Determine the (X, Y) coordinate at the center of the cell enclosing the given text.  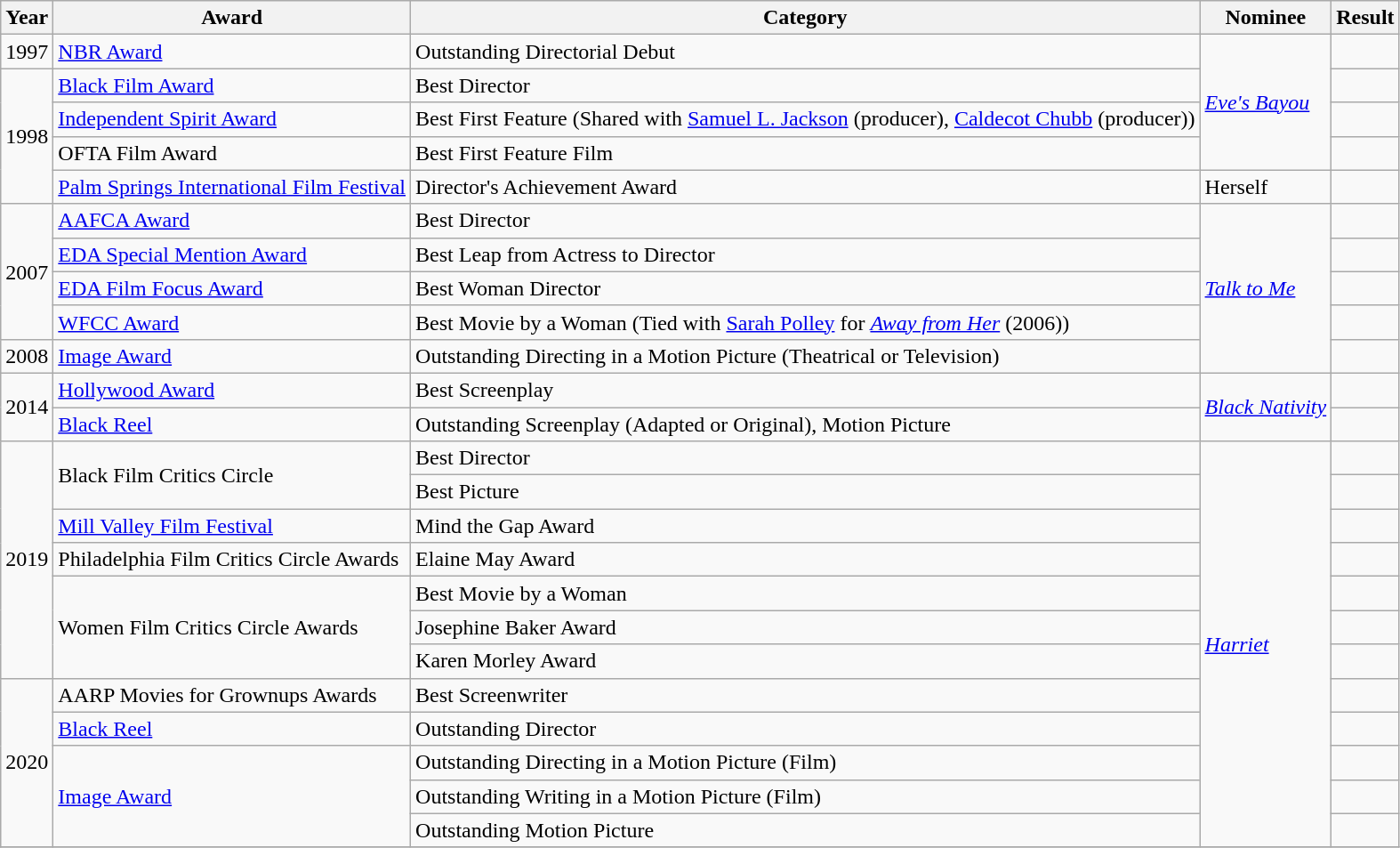
Hollywood Award (232, 390)
Nominee (1266, 18)
EDA Special Mention Award (232, 254)
1997 (27, 52)
Karen Morley Award (806, 661)
Black Film Critics Circle (232, 475)
Result (1365, 18)
Black Nativity (1266, 407)
Black Film Award (232, 85)
Mill Valley Film Festival (232, 526)
2008 (27, 356)
Women Film Critics Circle Awards (232, 627)
AARP Movies for Grownups Awards (232, 695)
Award (232, 18)
Best Screenplay (806, 390)
Outstanding Directorial Debut (806, 52)
Best Screenwriter (806, 695)
1998 (27, 136)
Mind the Gap Award (806, 526)
Best Movie by a Woman (Tied with Sarah Polley for Away from Her (2006)) (806, 322)
2007 (27, 271)
Best Picture (806, 492)
Director's Achievement Award (806, 187)
Herself (1266, 187)
WFCC Award (232, 322)
AAFCA Award (232, 221)
Independent Spirit Award (232, 119)
Outstanding Screenplay (Adapted or Original), Motion Picture (806, 424)
Palm Springs International Film Festival (232, 187)
Outstanding Writing in a Motion Picture (Film) (806, 796)
Best First Feature (Shared with Samuel L. Jackson (producer), Caldecot Chubb (producer)) (806, 119)
Outstanding Directing in a Motion Picture (Theatrical or Television) (806, 356)
Category (806, 18)
Harriet (1266, 644)
Year (27, 18)
OFTA Film Award (232, 153)
Outstanding Director (806, 729)
2014 (27, 407)
2020 (27, 763)
Talk to Me (1266, 288)
Best First Feature Film (806, 153)
Best Movie by a Woman (806, 594)
EDA Film Focus Award (232, 288)
Outstanding Motion Picture (806, 830)
Outstanding Directing in a Motion Picture (Film) (806, 763)
Elaine May Award (806, 560)
Josephine Baker Award (806, 627)
2019 (27, 560)
Eve's Bayou (1266, 102)
Best Woman Director (806, 288)
NBR Award (232, 52)
Best Leap from Actress to Director (806, 254)
Philadelphia Film Critics Circle Awards (232, 560)
